For the text-containing cell, return its midpoint in (x, y) coordinate format. 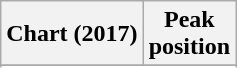
Chart (2017) (72, 34)
Peakposition (189, 34)
